Determine the (x, y) coordinate at the center of the cell enclosing the given text.  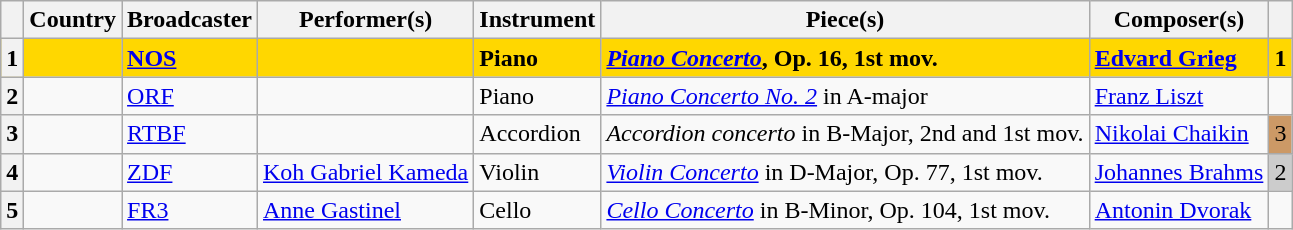
Johannes Brahms (1179, 172)
Antonin Dvorak (1179, 210)
Composer(s) (1179, 20)
Nikolai Chaikin (1179, 134)
RTBF (190, 134)
Piano Concerto, Op. 16, 1st mov. (845, 58)
Country (73, 20)
NOS (190, 58)
Anne Gastinel (365, 210)
Piano Concerto No. 2 in A-major (845, 96)
ZDF (190, 172)
Edvard Grieg (1179, 58)
Koh Gabriel Kameda (365, 172)
Cello Concerto in B-Minor, Op. 104, 1st mov. (845, 210)
Cello (538, 210)
ORF (190, 96)
Violin (538, 172)
Violin Concerto in D-Major, Op. 77, 1st mov. (845, 172)
Accordion (538, 134)
4 (12, 172)
Broadcaster (190, 20)
Accordion concerto in B-Major, 2nd and 1st mov. (845, 134)
Piece(s) (845, 20)
Instrument (538, 20)
5 (12, 210)
FR3 (190, 210)
Performer(s) (365, 20)
Franz Liszt (1179, 96)
